Identify which cell holds the provided text, then report its [X, Y] central coordinate. 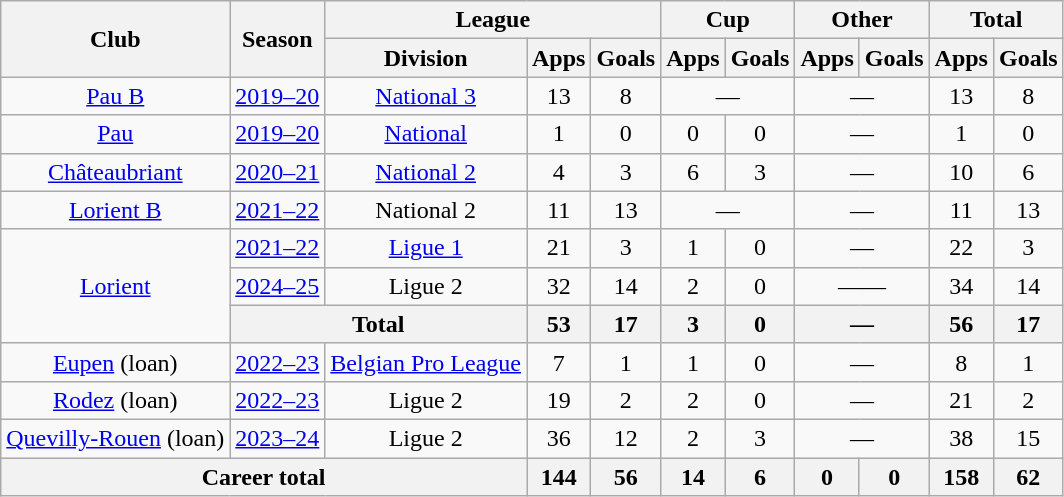
Season [278, 39]
Châteaubriant [116, 172]
12 [626, 438]
53 [558, 324]
15 [1028, 438]
National [426, 134]
32 [558, 286]
Cup [728, 20]
7 [558, 362]
—— [862, 286]
Other [862, 20]
Lorient B [116, 210]
38 [961, 438]
Ligue 1 [426, 248]
Pau [116, 134]
Belgian Pro League [426, 362]
Eupen (loan) [116, 362]
Pau B [116, 96]
Lorient [116, 286]
2020–21 [278, 172]
National 3 [426, 96]
22 [961, 248]
Club [116, 39]
Division [426, 58]
158 [961, 477]
19 [558, 400]
2024–25 [278, 286]
League [493, 20]
Quevilly-Rouen (loan) [116, 438]
2023–24 [278, 438]
Rodez (loan) [116, 400]
36 [558, 438]
Career total [264, 477]
4 [558, 172]
144 [558, 477]
10 [961, 172]
34 [961, 286]
62 [1028, 477]
